Find where the given text appears and provide that cell's center as (x, y) coordinate. 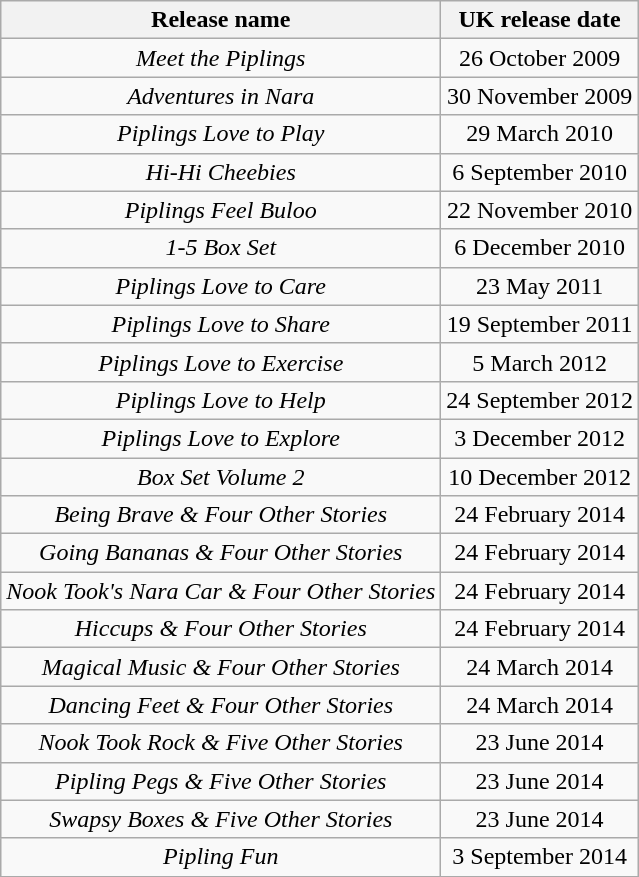
Adventures in Nara (221, 96)
26 October 2009 (540, 58)
6 September 2010 (540, 172)
Piplings Love to Help (221, 400)
Magical Music & Four Other Stories (221, 667)
Going Bananas & Four Other Stories (221, 553)
UK release date (540, 20)
29 March 2010 (540, 134)
Piplings Feel Buloo (221, 210)
Piplings Love to Exercise (221, 362)
19 September 2011 (540, 324)
Dancing Feet & Four Other Stories (221, 705)
Swapsy Boxes & Five Other Stories (221, 819)
Hiccups & Four Other Stories (221, 629)
1-5 Box Set (221, 248)
23 May 2011 (540, 286)
Box Set Volume 2 (221, 477)
3 September 2014 (540, 857)
30 November 2009 (540, 96)
Piplings Love to Share (221, 324)
Release name (221, 20)
Piplings Love to Explore (221, 438)
Being Brave & Four Other Stories (221, 515)
22 November 2010 (540, 210)
Piplings Love to Care (221, 286)
Meet the Piplings (221, 58)
Hi-Hi Cheebies (221, 172)
Pipling Pegs & Five Other Stories (221, 781)
Piplings Love to Play (221, 134)
Nook Took Rock & Five Other Stories (221, 743)
6 December 2010 (540, 248)
5 March 2012 (540, 362)
Pipling Fun (221, 857)
10 December 2012 (540, 477)
Nook Took's Nara Car & Four Other Stories (221, 591)
3 December 2012 (540, 438)
24 September 2012 (540, 400)
